From the cell containing the given text, extract its center point as [x, y] coordinate. 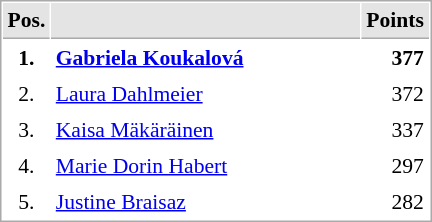
Points [396, 21]
Laura Dahlmeier [206, 93]
Kaisa Mäkäräinen [206, 129]
297 [396, 165]
Marie Dorin Habert [206, 165]
Justine Braisaz [206, 201]
2. [26, 93]
3. [26, 129]
Gabriela Koukalová [206, 57]
5. [26, 201]
377 [396, 57]
337 [396, 129]
372 [396, 93]
282 [396, 201]
1. [26, 57]
4. [26, 165]
Pos. [26, 21]
